Capture the cell that displays the provided text and extract its (X, Y) central coordinate. 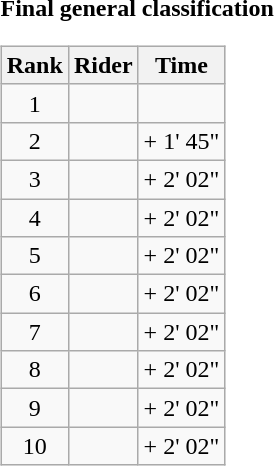
Rider (103, 65)
1 (34, 103)
7 (34, 332)
10 (34, 446)
9 (34, 408)
Time (182, 65)
8 (34, 370)
+ 1' 45" (182, 141)
Rank (34, 65)
3 (34, 179)
6 (34, 294)
5 (34, 256)
2 (34, 141)
4 (34, 217)
